Find where the given text appears and provide that cell's center as [x, y] coordinate. 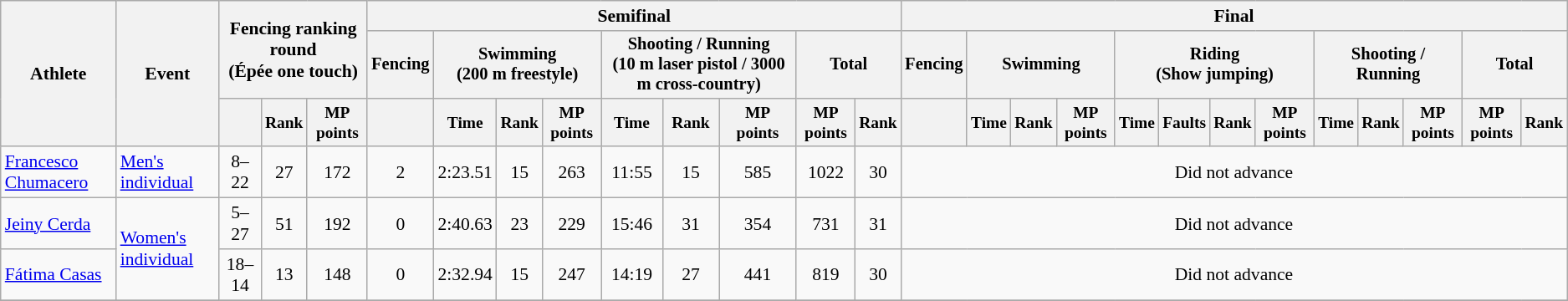
Faults [1184, 122]
2:23.51 [465, 172]
Men's individual [167, 172]
5–27 [240, 224]
Shooting / Running [1388, 65]
819 [825, 274]
2 [400, 172]
2:32.94 [465, 274]
247 [572, 274]
Swimming(200 m freestyle) [517, 65]
441 [758, 274]
Final [1233, 16]
192 [337, 224]
Event [167, 74]
354 [758, 224]
Riding(Show jumping) [1214, 65]
Shooting / Running(10 m laser pistol / 3000 m cross-country) [699, 65]
13 [284, 274]
229 [572, 224]
23 [520, 224]
15:46 [632, 224]
51 [284, 224]
1022 [825, 172]
585 [758, 172]
14:19 [632, 274]
Francesco Chumacero [59, 172]
172 [337, 172]
Semifinal [634, 16]
Jeiny Cerda [59, 224]
731 [825, 224]
Athlete [59, 74]
Women's individual [167, 249]
2:40.63 [465, 224]
18–14 [240, 274]
148 [337, 274]
Swimming [1040, 65]
11:55 [632, 172]
8–22 [240, 172]
263 [572, 172]
Fátima Casas [59, 274]
Fencing ranking round(Épée one touch) [293, 50]
